For the text-containing cell, return its midpoint in [X, Y] coordinate format. 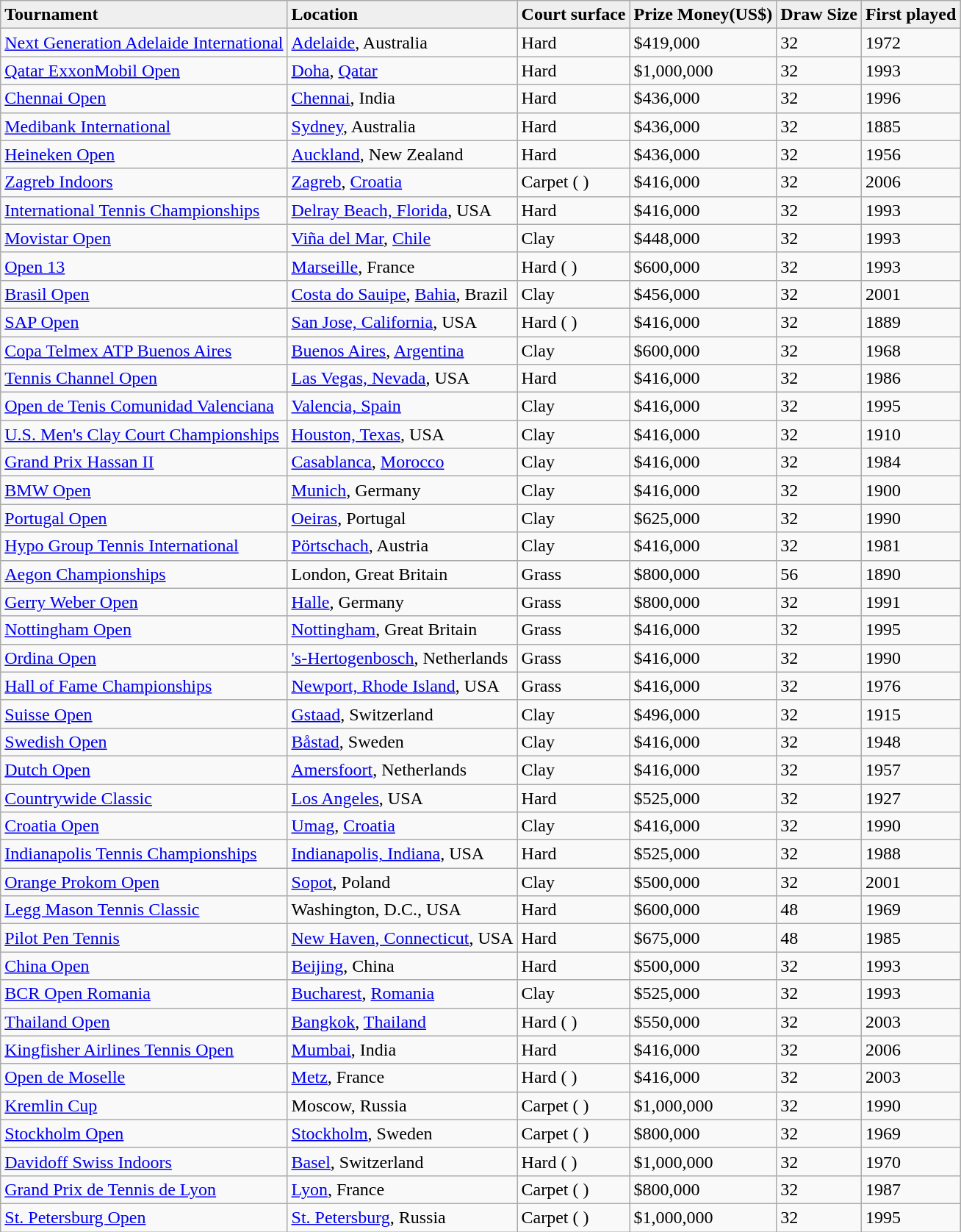
Marseille, France [403, 266]
Aegon Championships [144, 574]
Countrywide Classic [144, 798]
$448,000 [703, 238]
Legg Mason Tennis Classic [144, 910]
Delray Beach, Florida, USA [403, 210]
SAP Open [144, 322]
$419,000 [703, 43]
1968 [910, 351]
Chennai, India [403, 99]
$456,000 [703, 294]
Orange Prokom Open [144, 882]
Tennis Channel Open [144, 379]
Grand Prix Hassan II [144, 462]
Halle, Germany [403, 602]
Amersfoort, Netherlands [403, 770]
Pilot Pen Tennis [144, 938]
St. Petersburg Open [144, 1217]
New Haven, Connecticut, USA [403, 938]
1984 [910, 462]
Chennai Open [144, 99]
Copa Telmex ATP Buenos Aires [144, 351]
Beijing, China [403, 966]
Moscow, Russia [403, 1106]
Dutch Open [144, 770]
Costa do Sauipe, Bahia, Brazil [403, 294]
Movistar Open [144, 238]
Hypo Group Tennis International [144, 546]
Gerry Weber Open [144, 602]
1900 [910, 490]
1915 [910, 714]
Casablanca, Morocco [403, 462]
$496,000 [703, 714]
San Jose, California, USA [403, 322]
Zagreb, Croatia [403, 182]
Washington, D.C., USA [403, 910]
1981 [910, 546]
London, Great Britain [403, 574]
China Open [144, 966]
Basel, Switzerland [403, 1161]
Thailand Open [144, 1022]
Sydney, Australia [403, 126]
Mumbai, India [403, 1050]
Bangkok, Thailand [403, 1022]
1927 [910, 798]
1991 [910, 602]
Grand Prix de Tennis de Lyon [144, 1189]
Metz, France [403, 1078]
Zagreb Indoors [144, 182]
Båstad, Sweden [403, 742]
Open de Tenis Comunidad Valenciana [144, 407]
Hall of Fame Championships [144, 686]
Doha, Qatar [403, 71]
$550,000 [703, 1022]
1985 [910, 938]
U.S. Men's Clay Court Championships [144, 434]
Suisse Open [144, 714]
Adelaide, Australia [403, 43]
Open 13 [144, 266]
1956 [910, 154]
1890 [910, 574]
's-Hertogenbosch, Netherlands [403, 658]
Indianapolis, Indiana, USA [403, 854]
1987 [910, 1189]
Stockholm, Sweden [403, 1133]
1885 [910, 126]
1972 [910, 43]
Nottingham Open [144, 630]
1910 [910, 434]
First played [910, 15]
BCR Open Romania [144, 994]
Tournament [144, 15]
Draw Size [819, 15]
1976 [910, 686]
Umag, Croatia [403, 826]
Medibank International [144, 126]
Las Vegas, Nevada, USA [403, 379]
1996 [910, 99]
Ordina Open [144, 658]
Viña del Mar, Chile [403, 238]
1889 [910, 322]
Indianapolis Tennis Championships [144, 854]
Valencia, Spain [403, 407]
1970 [910, 1161]
BMW Open [144, 490]
Portugal Open [144, 518]
Kremlin Cup [144, 1106]
Croatia Open [144, 826]
56 [819, 574]
International Tennis Championships [144, 210]
Oeiras, Portugal [403, 518]
Qatar ExxonMobil Open [144, 71]
Kingfisher Airlines Tennis Open [144, 1050]
1957 [910, 770]
Location [403, 15]
Pörtschach, Austria [403, 546]
Prize Money(US$) [703, 15]
Brasil Open [144, 294]
Swedish Open [144, 742]
$675,000 [703, 938]
Munich, Germany [403, 490]
Davidoff Swiss Indoors [144, 1161]
Buenos Aires, Argentina [403, 351]
Houston, Texas, USA [403, 434]
Newport, Rhode Island, USA [403, 686]
Stockholm Open [144, 1133]
Auckland, New Zealand [403, 154]
Lyon, France [403, 1189]
Gstaad, Switzerland [403, 714]
1948 [910, 742]
Sopot, Poland [403, 882]
Los Angeles, USA [403, 798]
Heineken Open [144, 154]
1988 [910, 854]
Court surface [573, 15]
Open de Moselle [144, 1078]
Next Generation Adelaide International [144, 43]
Nottingham, Great Britain [403, 630]
1986 [910, 379]
St. Petersburg, Russia [403, 1217]
$625,000 [703, 518]
Bucharest, Romania [403, 994]
